Locate the cell with the specified text and output its (X, Y) center coordinate. 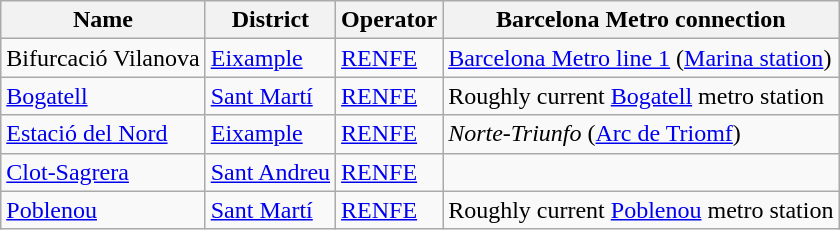
Barcelona Metro line 1 (Marina station) (641, 58)
Poblenou (103, 210)
Roughly current Bogatell metro station (641, 96)
Estació del Nord (103, 134)
Barcelona Metro connection (641, 20)
Roughly current Poblenou metro station (641, 210)
Norte-Triunfo (Arc de Triomf) (641, 134)
Clot-Sagrera (103, 172)
Bogatell (103, 96)
Bifurcació Vilanova (103, 58)
Operator (390, 20)
Name (103, 20)
Sant Andreu (270, 172)
District (270, 20)
